Pinpoint the cell where the given text exists, returning its (x, y) midpoint coordinate. 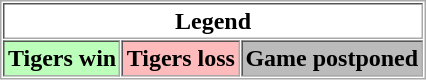
Game postponed (332, 58)
Tigers win (62, 58)
Tigers loss (180, 58)
Legend (212, 21)
